For the text-containing cell, return its midpoint in (X, Y) coordinate format. 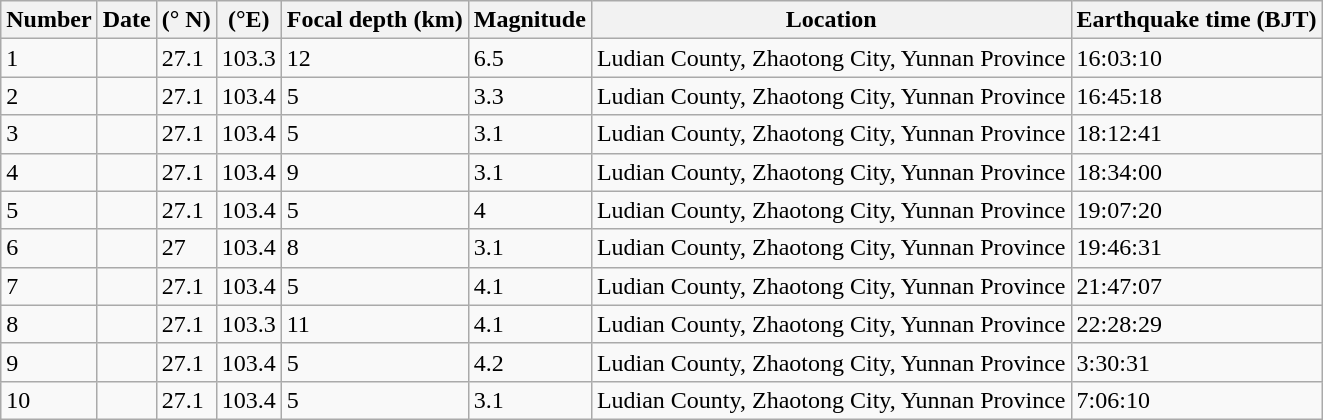
Location (831, 20)
6.5 (530, 58)
19:46:31 (1196, 248)
Magnitude (530, 20)
7:06:10 (1196, 400)
Number (49, 20)
1 (49, 58)
7 (49, 286)
Earthquake time (BJT) (1196, 20)
4.2 (530, 362)
16:03:10 (1196, 58)
6 (49, 248)
3:30:31 (1196, 362)
(°E) (248, 20)
19:07:20 (1196, 210)
2 (49, 96)
16:45:18 (1196, 96)
12 (374, 58)
(° N) (186, 20)
3.3 (530, 96)
18:12:41 (1196, 134)
3 (49, 134)
Focal depth (km) (374, 20)
21:47:07 (1196, 286)
Date (126, 20)
10 (49, 400)
11 (374, 324)
27 (186, 248)
22:28:29 (1196, 324)
18:34:00 (1196, 172)
